Identify which cell holds the provided text, then report its [x, y] central coordinate. 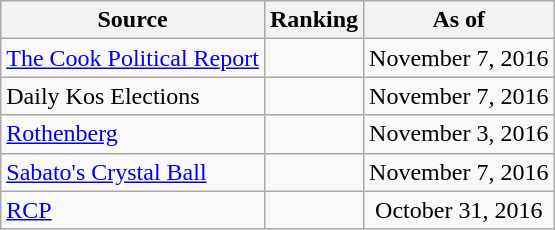
Rothenberg [133, 134]
As of [459, 20]
Sabato's Crystal Ball [133, 172]
RCP [133, 210]
Source [133, 20]
November 3, 2016 [459, 134]
The Cook Political Report [133, 58]
Daily Kos Elections [133, 96]
October 31, 2016 [459, 210]
Ranking [314, 20]
